Output the (X, Y) coordinate of the center of the cell containing the given text.  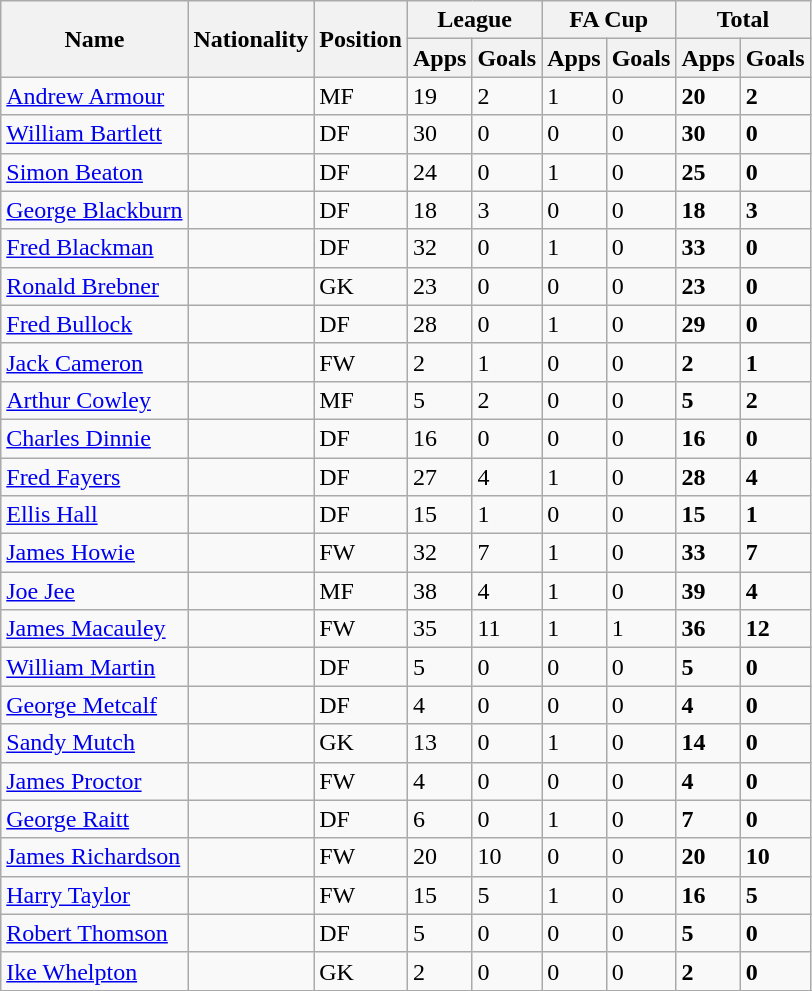
Sandy Mutch (94, 743)
Fred Blackman (94, 248)
29 (708, 324)
James Howie (94, 553)
James Macauley (94, 629)
38 (439, 591)
Robert Thomson (94, 933)
39 (708, 591)
Ellis Hall (94, 515)
Position (361, 39)
Ronald Brebner (94, 286)
14 (708, 743)
Total (743, 20)
19 (439, 96)
Fred Fayers (94, 477)
6 (439, 819)
William Martin (94, 667)
24 (439, 172)
27 (439, 477)
FA Cup (609, 20)
36 (708, 629)
35 (439, 629)
Jack Cameron (94, 362)
Andrew Armour (94, 96)
Nationality (251, 39)
Arthur Cowley (94, 400)
Simon Beaton (94, 172)
James Richardson (94, 857)
11 (507, 629)
12 (775, 629)
13 (439, 743)
Ike Whelpton (94, 971)
James Proctor (94, 781)
George Raitt (94, 819)
25 (708, 172)
Charles Dinnie (94, 438)
William Bartlett (94, 134)
Name (94, 39)
Joe Jee (94, 591)
George Blackburn (94, 210)
Harry Taylor (94, 895)
George Metcalf (94, 705)
Fred Bullock (94, 324)
League (474, 20)
